Determine the (X, Y) coordinate at the center of the cell enclosing the given text.  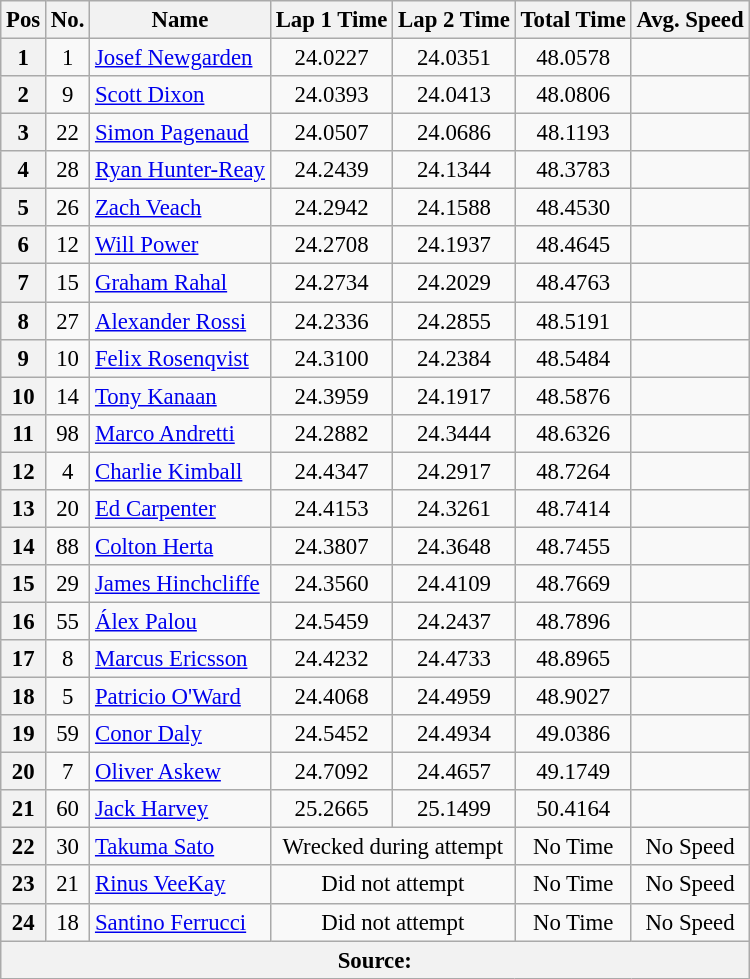
24.2855 (454, 321)
24.4959 (454, 697)
Santino Ferrucci (180, 922)
24.4733 (454, 659)
16 (24, 621)
24.3648 (454, 546)
24.5459 (331, 621)
49.1749 (573, 772)
11 (24, 433)
Alexander Rossi (180, 321)
24.4109 (454, 584)
Marcus Ericsson (180, 659)
24.3959 (331, 396)
24.0413 (454, 95)
48.7414 (573, 509)
59 (68, 734)
24.4657 (454, 772)
48.6326 (573, 433)
26 (68, 208)
Rinus VeeKay (180, 885)
29 (68, 584)
24.1937 (454, 245)
17 (24, 659)
24.4232 (331, 659)
24.4347 (331, 471)
24.3100 (331, 358)
23 (24, 885)
28 (68, 170)
Takuma Sato (180, 847)
48.0578 (573, 58)
Ryan Hunter-Reay (180, 170)
24 (24, 922)
Source: (375, 960)
48.9027 (573, 697)
2 (24, 95)
48.3783 (573, 170)
48.0806 (573, 95)
24.7092 (331, 772)
Marco Andretti (180, 433)
Conor Daly (180, 734)
24.3807 (331, 546)
24.1917 (454, 396)
24.4068 (331, 697)
24.2336 (331, 321)
24.2437 (454, 621)
24.2734 (331, 283)
Pos (24, 20)
Josef Newgarden (180, 58)
24.3261 (454, 509)
50.4164 (573, 809)
48.4530 (573, 208)
24.0227 (331, 58)
48.1193 (573, 133)
Total Time (573, 20)
25.1499 (454, 809)
24.0507 (331, 133)
Felix Rosenqvist (180, 358)
60 (68, 809)
24.3560 (331, 584)
98 (68, 433)
24.2029 (454, 283)
24.0351 (454, 58)
3 (24, 133)
Patricio O'Ward (180, 697)
24.2384 (454, 358)
48.8965 (573, 659)
Wrecked during attempt (392, 847)
Simon Pagenaud (180, 133)
48.4763 (573, 283)
48.5876 (573, 396)
Scott Dixon (180, 95)
Graham Rahal (180, 283)
Ed Carpenter (180, 509)
13 (24, 509)
James Hinchcliffe (180, 584)
Name (180, 20)
Lap 1 Time (331, 20)
24.0393 (331, 95)
24.2882 (331, 433)
24.2942 (331, 208)
Álex Palou (180, 621)
48.7896 (573, 621)
24.3444 (454, 433)
24.4153 (331, 509)
24.1344 (454, 170)
Zach Veach (180, 208)
48.5191 (573, 321)
48.7455 (573, 546)
48.7264 (573, 471)
6 (24, 245)
24.5452 (331, 734)
Lap 2 Time (454, 20)
Avg. Speed (690, 20)
24.2708 (331, 245)
Charlie Kimball (180, 471)
Colton Herta (180, 546)
Oliver Askew (180, 772)
Jack Harvey (180, 809)
88 (68, 546)
25.2665 (331, 809)
48.4645 (573, 245)
27 (68, 321)
24.2439 (331, 170)
55 (68, 621)
Will Power (180, 245)
19 (24, 734)
24.1588 (454, 208)
24.2917 (454, 471)
30 (68, 847)
24.4934 (454, 734)
48.5484 (573, 358)
49.0386 (573, 734)
Tony Kanaan (180, 396)
No. (68, 20)
48.7669 (573, 584)
24.0686 (454, 133)
